Extract the (X, Y) coordinate from the center of the cell holding the provided text.  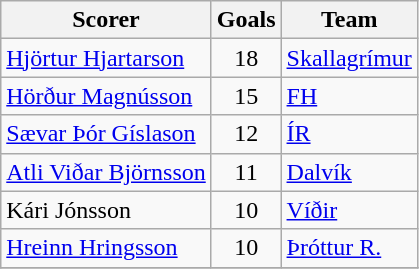
Dalvík (349, 172)
Hreinn Hringsson (106, 248)
ÍR (349, 134)
15 (246, 96)
Atli Viðar Björnsson (106, 172)
18 (246, 58)
FH (349, 96)
Hjörtur Hjartarson (106, 58)
Hörður Magnússon (106, 96)
Kári Jónsson (106, 210)
12 (246, 134)
Sævar Þór Gíslason (106, 134)
Þróttur R. (349, 248)
Team (349, 20)
Skallagrímur (349, 58)
Víðir (349, 210)
11 (246, 172)
Scorer (106, 20)
Goals (246, 20)
